Pinpoint the cell where the given text exists, returning its (x, y) midpoint coordinate. 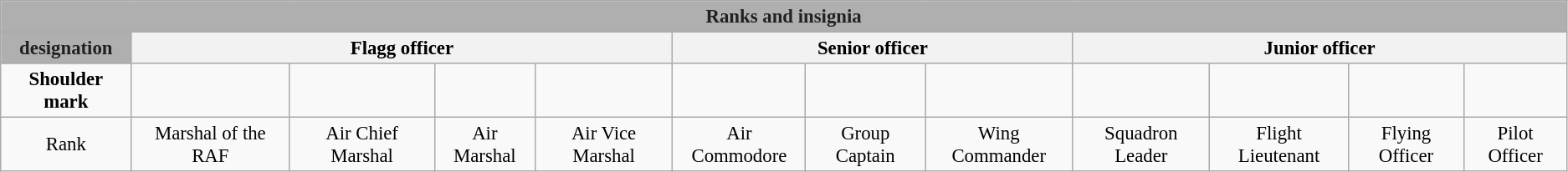
Pilot Officer (1516, 145)
Flight Lieutenant (1279, 145)
Air Commodore (740, 145)
Shoulder mark (66, 90)
Group Captain (865, 145)
Air Chief Marshal (362, 145)
Squadron Leader (1141, 145)
designation (66, 48)
Rank (66, 145)
Flying Officer (1406, 145)
Senior officer (873, 48)
Air Marshal (484, 145)
Wing Commander (999, 145)
Flagg officer (402, 48)
Ranks and insignia (784, 17)
Marshal of the RAF (211, 145)
Junior officer (1320, 48)
Air Vice Marshal (604, 145)
